Find where the given text appears and provide that cell's center as (x, y) coordinate. 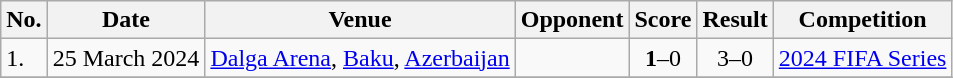
Date (126, 20)
Venue (360, 20)
1–0 (663, 58)
Dalga Arena, Baku, Azerbaijan (360, 58)
Competition (862, 20)
Score (663, 20)
2024 FIFA Series (862, 58)
3–0 (735, 58)
Result (735, 20)
1. (24, 58)
Opponent (572, 20)
No. (24, 20)
25 March 2024 (126, 58)
